For the text-containing cell, return its midpoint in (X, Y) coordinate format. 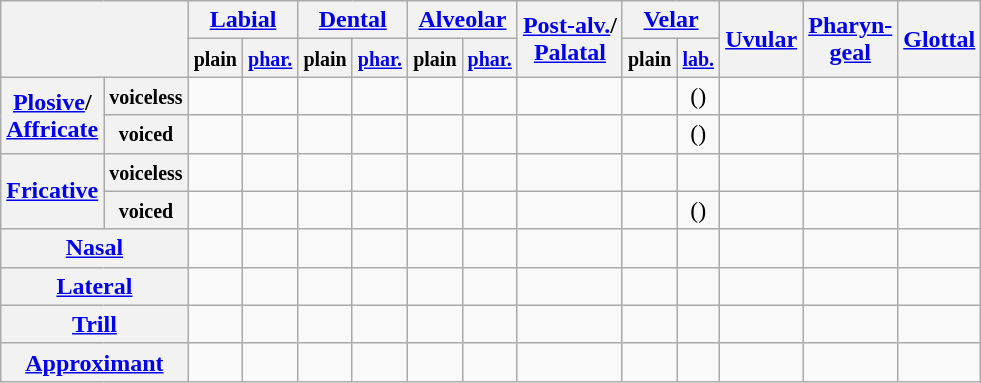
Post-alv./Palatal (570, 39)
Plosive/Affricate (52, 115)
Alveolar (463, 20)
Nasal (94, 248)
Pharyn-geal (850, 39)
Uvular (762, 39)
Trill (94, 324)
Fricative (52, 191)
lab. (698, 58)
Lateral (94, 286)
Labial (243, 20)
Approximant (94, 362)
Glottal (940, 39)
Velar (670, 20)
Dental (353, 20)
